Capture the cell that displays the provided text and extract its (X, Y) central coordinate. 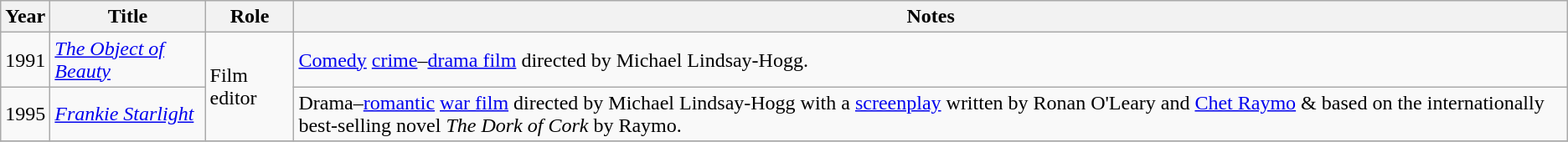
Frankie Starlight (127, 114)
The Object of Beauty (127, 60)
Film editor (250, 87)
1995 (25, 114)
Year (25, 17)
Comedy crime–drama film directed by Michael Lindsay-Hogg. (931, 60)
1991 (25, 60)
Notes (931, 17)
Role (250, 17)
Title (127, 17)
